Output the [x, y] coordinate of the center of the cell containing the given text.  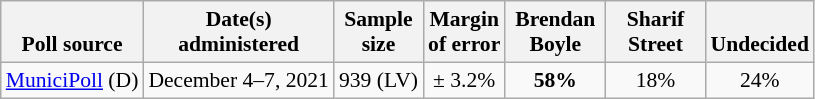
December 4–7, 2021 [238, 80]
Marginof error [464, 32]
BrendanBoyle [555, 32]
SharifStreet [655, 32]
18% [655, 80]
939 (LV) [378, 80]
Undecided [760, 32]
24% [760, 80]
Date(s)administered [238, 32]
MuniciPoll (D) [72, 80]
± 3.2% [464, 80]
Samplesize [378, 32]
Poll source [72, 32]
58% [555, 80]
